Return the (x, y) coordinate for the center point of the cell that contains the specified text.  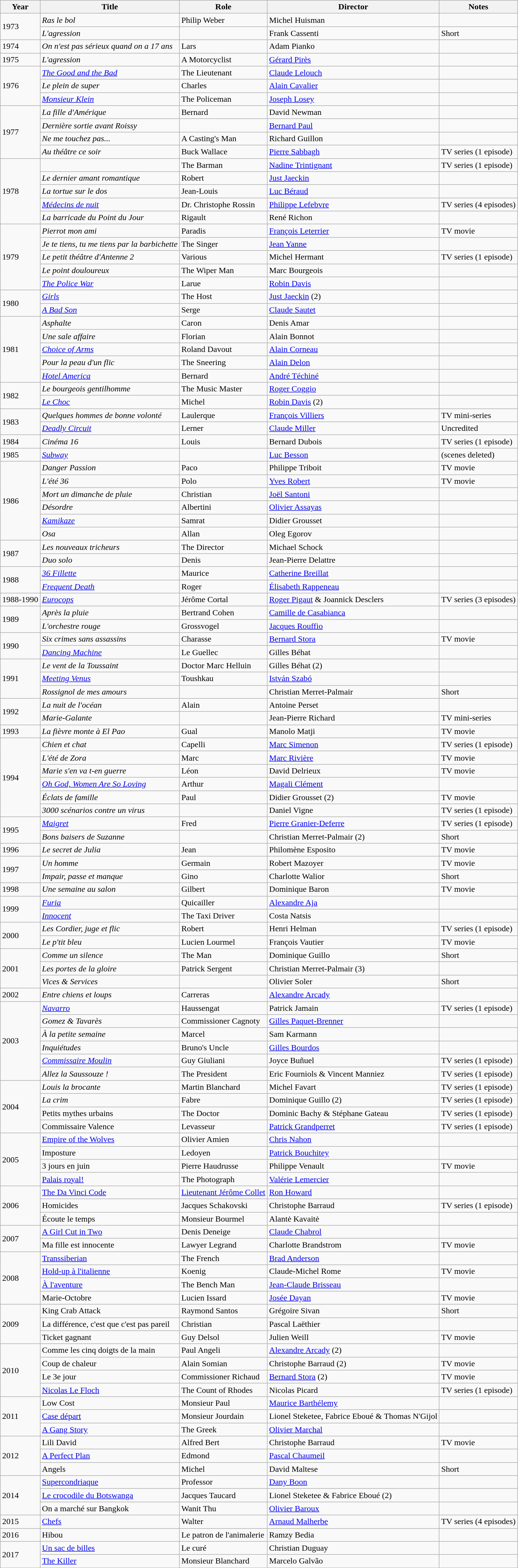
Fred (223, 824)
Lucien Lourmel (223, 942)
Albertini (223, 507)
Oleg Egorov (353, 534)
Charlotte Brandstrom (353, 1245)
Le 3e jour (110, 1377)
Charlotte Walior (353, 876)
Didier Grousset (353, 520)
Year (20, 7)
Jérôme Cortal (223, 600)
Case départ (110, 1416)
Charasse (223, 639)
Gilbert (223, 889)
1988 (20, 580)
Alain Corneau (353, 349)
Le curé (223, 1548)
Paradis (223, 231)
Dr. Christophe Rossin (223, 205)
Dominique Guillo (2) (353, 1100)
Ramzy Bedia (353, 1535)
Pierre Haudrusse (223, 1166)
Lucien Issard (223, 1298)
The Good and the Bad (110, 73)
1994 (20, 777)
1990 (20, 646)
The Policeman (223, 99)
Les portes de la gloire (110, 968)
Ras le bol (110, 20)
Marc Simenon (353, 744)
Alain (223, 705)
Alain Cavalier (353, 86)
Professor (223, 1482)
Jean-Louis (223, 191)
Marc Bourgeois (353, 270)
Alfred Bert (223, 1443)
Serge (223, 310)
Roger Pigaut & Joannick Desclers (353, 600)
Osa (110, 534)
L'orchestre rouge (110, 626)
Christian Merret-Palmair (2) (353, 837)
Guy Delsol (223, 1337)
Larue (223, 283)
The French (223, 1258)
Catherine Breillat (353, 573)
1983 (20, 422)
Nicolas Picard (353, 1390)
Marie s'en va t-en guerre (110, 771)
Levasseur (223, 1126)
1992 (20, 712)
Louis (223, 442)
3 jours en juin (110, 1166)
Maurice (223, 573)
Gilles Béhat (2) (353, 665)
Caron (223, 323)
Eurocops (110, 600)
Michel Hermant (353, 257)
Robin Davis (2) (353, 402)
Danger Passion (110, 468)
La tortue sur le dos (110, 191)
Patrick Jamain (353, 1008)
Toushkau (223, 679)
Alexandre Arcady (353, 995)
Hibou (110, 1535)
Jean (223, 850)
Frank Cassenti (353, 33)
Roger (223, 587)
Philippe Venault (353, 1166)
Monsieur Blanchard (223, 1561)
Manolo Matji (353, 731)
Gino (223, 876)
Une semaine au salon (110, 889)
Jacques Rouffio (353, 626)
Alexandre Aja (353, 903)
Louis la brocante (110, 1087)
Entre chiens et loups (110, 995)
The Taxi Driver (223, 916)
Impair, passe et manque (110, 876)
Christian Duguay (353, 1548)
Haussengat (223, 1008)
Choice of Arms (110, 349)
2005 (20, 1159)
On a marché sur Bangkok (110, 1508)
Nicolas Le Floch (110, 1390)
Uncredited (479, 428)
Dominic Bachy & Stéphane Gateau (353, 1113)
The Photograph (223, 1179)
2011 (20, 1416)
David Newman (353, 112)
François Leterrier (353, 231)
Olivier Assayas (353, 507)
Monsieur Paul (223, 1403)
Nadine Trintignant (353, 165)
(scenes deleted) (479, 455)
Camille de Casabianca (353, 613)
1978 (20, 191)
Six crimes sans assassins (110, 639)
Girls (110, 297)
Claude Chabrol (353, 1232)
Jacques Taucard (223, 1495)
Subway (110, 455)
Michel Favart (353, 1087)
Gual (223, 731)
Les nouveaux tricheurs (110, 547)
Director (353, 7)
Bruno's Uncle (223, 1048)
Le bourgeois gentilhomme (110, 389)
Philip Weber (223, 20)
1996 (20, 850)
Yves Robert (353, 481)
Adam Pianko (353, 46)
Meeting Venus (110, 679)
The Doctor (223, 1113)
Sam Karmann (353, 1034)
À la petite semaine (110, 1034)
Ne me touchez pas... (110, 138)
Asphalte (110, 323)
1988-1990 (20, 600)
Charles (223, 86)
David Delrieux (353, 771)
Roland Davout (223, 349)
Marc Rivière (353, 758)
Supercondriaque (110, 1482)
1974 (20, 46)
La différence, c'est que c'est pas pareil (110, 1324)
István Szabó (353, 679)
The Lieutenant (223, 73)
Guy Giuliani (223, 1061)
Luc Besson (353, 455)
Hotel America (110, 375)
Alain Delon (353, 362)
The Music Master (223, 389)
Maurice Barthélemy (353, 1403)
1989 (20, 619)
Claude-Michel Rome (353, 1271)
Laulerque (223, 415)
2008 (20, 1278)
Hold-up à l'italienne (110, 1271)
Paco (223, 468)
On n'est pas sérieux quand on a 17 ans (110, 46)
The Greek (223, 1430)
1981 (20, 349)
Léon (223, 771)
Lionel Steketee & Fabrice Eboué (2) (353, 1495)
Pascal Chaumeil (353, 1456)
The Sneering (223, 362)
A Gang Story (110, 1430)
Grossvogel (223, 626)
Daniel Vigne (353, 810)
Frequent Death (110, 587)
Élisabeth Rappeneau (353, 587)
1995 (20, 830)
Marc (223, 758)
Brad Anderson (353, 1258)
Médecins de nuit (110, 205)
Lionel Steketee, Fabrice Eboué & Thomas N'Gijol (353, 1416)
1979 (20, 257)
1997 (20, 870)
Christian Merret-Palmair (3) (353, 968)
Désordre (110, 507)
Pascal Laëthier (353, 1324)
Le secret de Julia (110, 850)
Josée Dayan (353, 1298)
Pour la peau d'un flic (110, 362)
Arnaud Malherbe (353, 1522)
The Director (223, 547)
Fabre (223, 1100)
36 Fillette (110, 573)
Monsieur Bourmel (223, 1218)
The Bench Man (223, 1285)
The Police War (110, 283)
Olivier Baroux (353, 1508)
Alantė Kavaitė (353, 1218)
Doctor Marc Helluin (223, 665)
A Casting's Man (223, 138)
3000 scénarios contre un virus (110, 810)
Henri Helman (353, 929)
Les Cordier, juge et flic (110, 929)
Éclats de famille (110, 797)
Vices & Services (110, 981)
Transsiberian (110, 1258)
1982 (20, 396)
Le Choc (110, 402)
Raymond Santos (223, 1311)
Samrat (223, 520)
Quicailler (223, 903)
Christophe Barraud (2) (353, 1363)
Olivier Amien (223, 1140)
Marcel (223, 1034)
Palais royal! (110, 1179)
Julien Weill (353, 1337)
The President (223, 1074)
Philippe Triboit (353, 468)
Roger Coggio (353, 389)
Chris Nahon (353, 1140)
1977 (20, 132)
Pierrot mon ami (110, 231)
Quelques hommes de bonne volonté (110, 415)
Deadly Circuit (110, 428)
Lawyer Legrand (223, 1245)
Bernard Stora (2) (353, 1377)
Comme les cinq doigts de la main (110, 1350)
Patrick Sergent (223, 968)
Joël Santoni (353, 494)
Maigret (110, 824)
1976 (20, 86)
Gilles Paquet-Brenner (353, 1021)
Jean Yanne (353, 244)
L'été de Zora (110, 758)
Gérard Pirès (353, 60)
Le p'tit bleu (110, 942)
Imposture (110, 1153)
La nuit de l'océan (110, 705)
Allan (223, 534)
André Téchiné (353, 375)
A Girl Cut in Two (110, 1232)
Edmond (223, 1456)
Allez la Saussouze ! (110, 1074)
Paul (223, 797)
Monsieur Jourdain (223, 1416)
2004 (20, 1107)
2001 (20, 968)
Le patron de l'animalerie (223, 1535)
Écoute le temps (110, 1218)
2006 (20, 1205)
Notes (479, 7)
Martin Blanchard (223, 1087)
Luc Béraud (353, 191)
2016 (20, 1535)
Lars (223, 46)
2002 (20, 995)
Dominique Guillo (353, 955)
Kamikaze (110, 520)
Alain Bonnot (353, 336)
Carreras (223, 995)
2003 (20, 1041)
Bons baisers de Suzanne (110, 837)
Valérie Lemercier (353, 1179)
Eric Fourniols & Vincent Manniez (353, 1074)
1984 (20, 442)
Marcelo Galvão (353, 1561)
Coup de chaleur (110, 1363)
Innocent (110, 916)
Michel Huisman (353, 20)
Philippe Lefebvre (353, 205)
Le dernier amant romantique (110, 178)
1993 (20, 731)
Je te tiens, tu me tiens par la barbichette (110, 244)
René Richon (353, 218)
2014 (20, 1495)
The Count of Rhodes (223, 1390)
Marie-Galante (110, 718)
TV series (3 episodes) (479, 600)
Duo solo (110, 560)
Dernière sortie avant Roissy (110, 125)
Germain (223, 863)
Lili David (110, 1443)
Christian Merret-Palmair (353, 692)
Philomène Esposito (353, 850)
Le point douloureux (110, 270)
La fièvre monte à El Pao (110, 731)
À l'aventure (110, 1285)
Joyce Buñuel (353, 1061)
Just Jaeckin (353, 178)
Bernard Paul (353, 125)
Costa Natsis (353, 916)
Commissioner Richaud (223, 1377)
Denis Deneige (223, 1232)
Just Jaeckin (2) (353, 297)
1975 (20, 60)
1986 (20, 501)
The Wiper Man (223, 270)
Au théâtre ce soir (110, 152)
Le plein de super (110, 86)
2010 (20, 1370)
Oh God, Women Are So Loving (110, 784)
The Killer (110, 1561)
David Maltese (353, 1469)
Rossignol de mes amours (110, 692)
Didier Grousset (2) (353, 797)
François Villiers (353, 415)
1980 (20, 303)
A Perfect Plan (110, 1456)
Dominique Baron (353, 889)
Arthur (223, 784)
1999 (20, 909)
Le petit théâtre d'Antenne 2 (110, 257)
Various (223, 257)
2007 (20, 1239)
Robin Davis (353, 283)
Navarro (110, 1008)
Role (223, 7)
Homicides (110, 1205)
2012 (20, 1456)
Petits mythes urbains (110, 1113)
2009 (20, 1324)
Denis (223, 560)
Michael Schock (353, 547)
Bernard Stora (353, 639)
Comme un silence (110, 955)
Bernard Dubois (353, 442)
Commissaire Valence (110, 1126)
Le crocodile du Botswanga (110, 1495)
Title (110, 7)
Dany Boon (353, 1482)
Commissioner Cagnoty (223, 1021)
Olivier Marchal (353, 1430)
1998 (20, 889)
1973 (20, 27)
Gilles Béhat (353, 652)
Jean-Pierre Richard (353, 718)
Olivier Soler (353, 981)
1991 (20, 679)
Patrick Grandperret (353, 1126)
Le Guellec (223, 652)
Jean-Pierre Delattre (353, 560)
Monsieur Klein (110, 99)
Angels (110, 1469)
The Host (223, 297)
Capelli (223, 744)
La crim (110, 1100)
Claude Sautet (353, 310)
1985 (20, 455)
Buck Wallace (223, 152)
Magali Clément (353, 784)
François Vautier (353, 942)
Inquiétudes (110, 1048)
Marie-Octobre (110, 1298)
Ron Howard (353, 1192)
Mort un dimanche de pluie (110, 494)
Gomez & Tavarès (110, 1021)
Polo (223, 481)
Commissaire Moulin (110, 1061)
Lerner (223, 428)
Claude Miller (353, 428)
Chefs (110, 1522)
Ledoyen (223, 1153)
Joseph Losey (353, 99)
Un homme (110, 863)
2015 (20, 1522)
Patrick Bouchitey (353, 1153)
The Da Vinci Code (110, 1192)
Pierre Sabbagh (353, 152)
2017 (20, 1555)
Richard Guillon (353, 138)
La fille d'Amérique (110, 112)
Rigault (223, 218)
Paul Angeli (223, 1350)
Le vent de la Toussaint (110, 665)
Dancing Machine (110, 652)
Ma fille est innocente (110, 1245)
Ticket gagnant (110, 1337)
The Barman (223, 165)
Walter (223, 1522)
Alexandre Arcady (2) (353, 1350)
Antoine Perset (353, 705)
Pierre Granier-Deferre (353, 824)
Après la pluie (110, 613)
King Crab Attack (110, 1311)
2000 (20, 935)
L'été 36 (110, 481)
Florian (223, 336)
1987 (20, 553)
Robert Mazoyer (353, 863)
Claude Lelouch (353, 73)
Empire of the Wolves (110, 1140)
A Bad Son (110, 310)
Une sale affaire (110, 336)
Bertrand Cohen (223, 613)
A Motorcyclist (223, 60)
Furia (110, 903)
Koenig (223, 1271)
Grégoire Sivan (353, 1311)
Chien et chat (110, 744)
Un sac de billes (110, 1548)
The Singer (223, 244)
Jacques Schakovski (223, 1205)
The Man (223, 955)
Low Cost (110, 1403)
Jean-Claude Brisseau (353, 1285)
Alain Somian (223, 1363)
Lieutenant Jérôme Collet (223, 1192)
Cinéma 16 (110, 442)
Gilles Bourdos (353, 1048)
Denis Amar (353, 323)
La barricade du Point du Jour (110, 218)
Wanit Thu (223, 1508)
